Search for the cell housing the specified text and yield its [x, y] center coordinate. 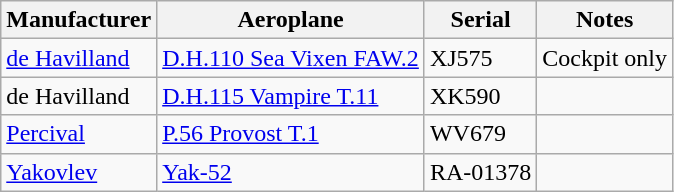
XJ575 [480, 58]
Manufacturer [79, 20]
Yak-52 [291, 172]
Cockpit only [605, 58]
WV679 [480, 134]
D.H.115 Vampire T.11 [291, 96]
D.H.110 Sea Vixen FAW.2 [291, 58]
P.56 Provost T.1 [291, 134]
Serial [480, 20]
Aeroplane [291, 20]
Notes [605, 20]
RA-01378 [480, 172]
Yakovlev [79, 172]
Percival [79, 134]
XK590 [480, 96]
